Detect which cell encompasses the target text, then output its [X, Y] center coordinate. 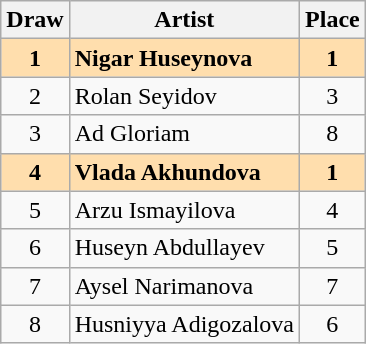
Vlada Akhundova [184, 172]
Ad Gloriam [184, 134]
Rolan Seyidov [184, 96]
Huseyn Abdullayev [184, 248]
Place [333, 20]
Draw [35, 20]
Artist [184, 20]
2 [35, 96]
Nigar Huseynova [184, 58]
Husniyya Adigozalova [184, 324]
Arzu Ismayilova [184, 210]
Aysel Narimanova [184, 286]
